Return (x, y) of the center of cell containing provided text 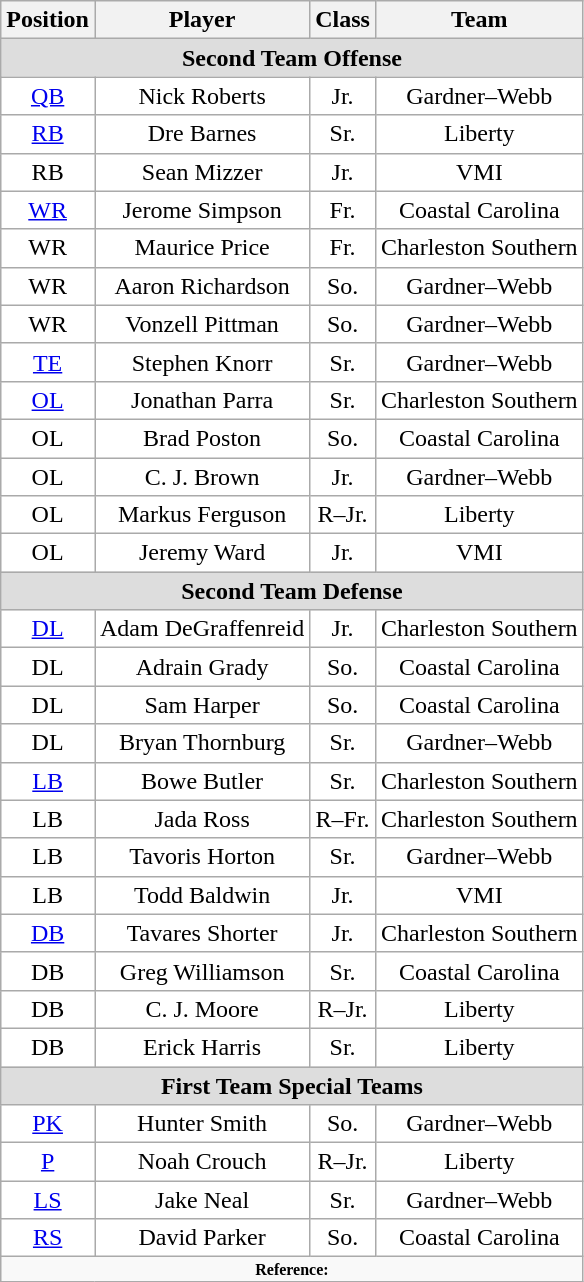
Jake Neal (202, 1200)
R–Fr. (343, 819)
LS (48, 1200)
C. J. Moore (202, 1009)
Adam DeGraffenreid (202, 629)
Bryan Thornburg (202, 743)
Bowe Butler (202, 781)
Reference: (292, 1269)
Dre Barnes (202, 134)
PK (48, 1124)
Stephen Knorr (202, 362)
Class (343, 20)
Jonathan Parra (202, 400)
Erick Harris (202, 1047)
Nick Roberts (202, 96)
Second Team Defense (292, 591)
Second Team Offense (292, 58)
Player (202, 20)
RS (48, 1238)
P (48, 1162)
Jada Ross (202, 819)
Position (48, 20)
Hunter Smith (202, 1124)
TE (48, 362)
David Parker (202, 1238)
Tavoris Horton (202, 857)
Adrain Grady (202, 667)
C. J. Brown (202, 477)
Noah Crouch (202, 1162)
First Team Special Teams (292, 1085)
Markus Ferguson (202, 515)
Brad Poston (202, 438)
Greg Williamson (202, 971)
Aaron Richardson (202, 286)
Tavares Shorter (202, 933)
Sam Harper (202, 705)
Vonzell Pittman (202, 324)
Maurice Price (202, 248)
QB (48, 96)
Sean Mizzer (202, 172)
Jeremy Ward (202, 553)
Jerome Simpson (202, 210)
Team (479, 20)
Todd Baldwin (202, 895)
